Provide the (x, y) coordinate of the cell's center where the given text is located.  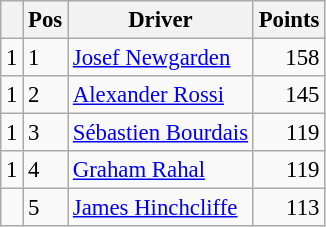
2 (46, 95)
Driver (161, 20)
Pos (46, 20)
145 (288, 95)
Points (288, 20)
4 (46, 170)
Alexander Rossi (161, 95)
3 (46, 133)
James Hinchcliffe (161, 208)
5 (46, 208)
158 (288, 58)
113 (288, 208)
Graham Rahal (161, 170)
Sébastien Bourdais (161, 133)
Josef Newgarden (161, 58)
